Pinpoint the cell where the given text exists, returning its (x, y) midpoint coordinate. 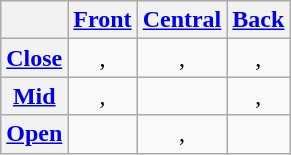
Open (34, 134)
Back (258, 20)
Mid (34, 96)
Close (34, 58)
Central (182, 20)
Front (102, 20)
